Search for the cell housing the specified text and yield its (X, Y) center coordinate. 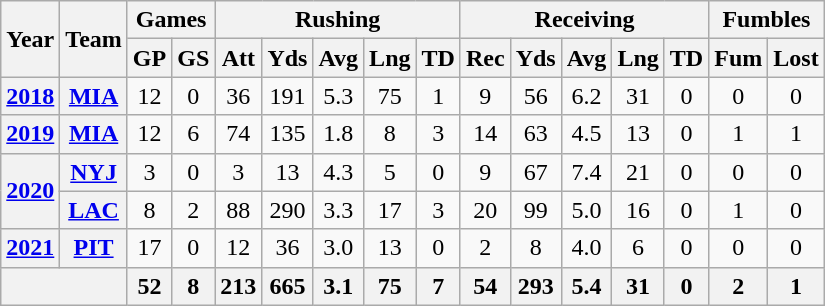
Games (170, 20)
2019 (30, 134)
3.3 (338, 210)
Team (94, 39)
293 (536, 286)
290 (288, 210)
52 (149, 286)
Rec (485, 58)
5.3 (338, 96)
4.5 (586, 134)
GS (194, 58)
16 (638, 210)
20 (485, 210)
GP (149, 58)
21 (638, 172)
14 (485, 134)
Rushing (338, 20)
Receiving (584, 20)
4.0 (586, 248)
2018 (30, 96)
213 (238, 286)
Fum (738, 58)
88 (238, 210)
3.0 (338, 248)
Year (30, 39)
191 (288, 96)
54 (485, 286)
63 (536, 134)
Lost (796, 58)
99 (536, 210)
2020 (30, 191)
3.1 (338, 286)
1.8 (338, 134)
56 (536, 96)
74 (238, 134)
7 (438, 286)
4.3 (338, 172)
5.0 (586, 210)
5.4 (586, 286)
PIT (94, 248)
NYJ (94, 172)
665 (288, 286)
7.4 (586, 172)
135 (288, 134)
Att (238, 58)
6.2 (586, 96)
2021 (30, 248)
67 (536, 172)
LAC (94, 210)
Fumbles (766, 20)
5 (390, 172)
